Find where the given text appears and provide that cell's center as (X, Y) coordinate. 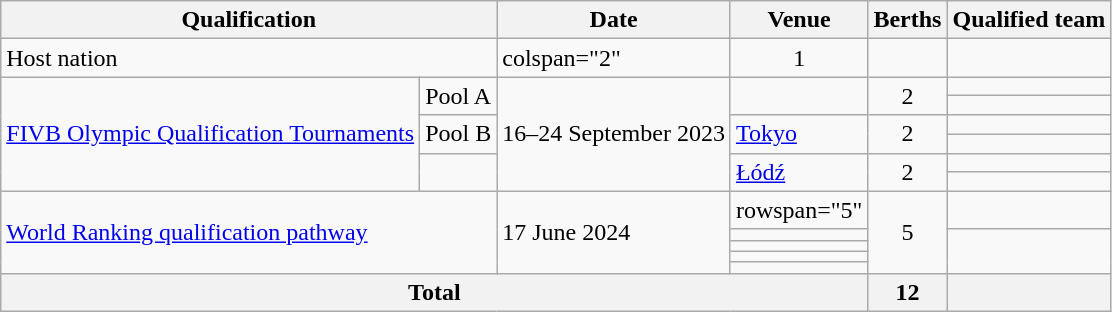
FIVB Olympic Qualification Tournaments (210, 134)
Date (614, 20)
1 (799, 58)
16–24 September 2023 (614, 134)
Pool A (458, 96)
World Ranking qualification pathway (249, 232)
Pool B (458, 134)
rowspan="5" (799, 210)
colspan="2" (614, 58)
Tokyo (799, 134)
Łódź (799, 172)
Total (434, 292)
5 (908, 232)
Berths (908, 20)
Venue (799, 20)
Qualified team (1029, 20)
12 (908, 292)
17 June 2024 (614, 232)
Host nation (249, 58)
Qualification (249, 20)
